Capture the cell that displays the provided text and extract its [x, y] central coordinate. 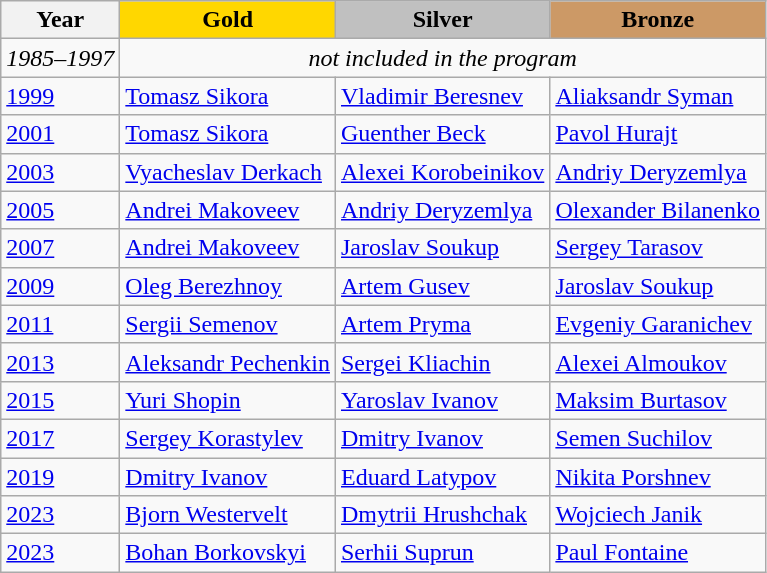
Sergii Semenov [228, 324]
2003 [60, 172]
Wojciech Janik [658, 515]
2007 [60, 248]
not included in the program [443, 58]
Evgeniy Garanichev [658, 324]
Vyacheslav Derkach [228, 172]
Yaroslav Ivanov [442, 400]
Paul Fontaine [658, 553]
Aleksandr Pechenkin [228, 362]
Semen Suchilov [658, 438]
2005 [60, 210]
Dmytrii Hrushchak [442, 515]
Vladimir Beresnev [442, 96]
2017 [60, 438]
Gold [228, 20]
Artem Pryma [442, 324]
2013 [60, 362]
2015 [60, 400]
Sergey Korastylev [228, 438]
Year [60, 20]
Sergey Tarasov [658, 248]
Bjorn Westervelt [228, 515]
Serhii Suprun [442, 553]
2009 [60, 286]
1999 [60, 96]
Pavol Hurajt [658, 134]
2011 [60, 324]
Silver [442, 20]
Yuri Shopin [228, 400]
Oleg Berezhnoy [228, 286]
Alexei Almoukov [658, 362]
Eduard Latypov [442, 477]
Nikita Porshnev [658, 477]
2001 [60, 134]
1985–1997 [60, 58]
Bronze [658, 20]
Olexander Bilanenko [658, 210]
Sergei Kliachin [442, 362]
2019 [60, 477]
Bohan Borkovskyi [228, 553]
Aliaksandr Syman [658, 96]
Guenther Beck [442, 134]
Maksim Burtasov [658, 400]
Artem Gusev [442, 286]
Alexei Korobeinikov [442, 172]
